Determine the (X, Y) coordinate at the center of the cell enclosing the given text.  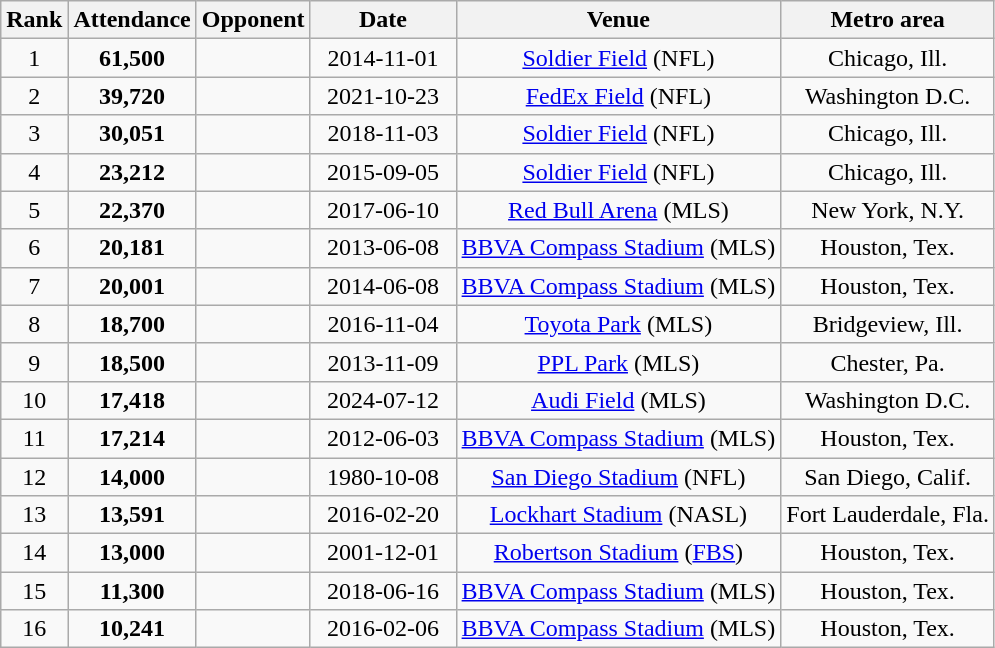
17,418 (132, 400)
18,500 (132, 362)
15 (34, 591)
2015-09-05 (383, 172)
Robertson Stadium (FBS) (618, 553)
2013-06-08 (383, 248)
11 (34, 438)
San Diego, Calif. (888, 477)
Rank (34, 20)
5 (34, 210)
2013-11-09 (383, 362)
2016-02-06 (383, 629)
16 (34, 629)
Venue (618, 20)
8 (34, 324)
11,300 (132, 591)
23,212 (132, 172)
Toyota Park (MLS) (618, 324)
FedEx Field (NFL) (618, 96)
9 (34, 362)
22,370 (132, 210)
30,051 (132, 134)
61,500 (132, 58)
13 (34, 515)
39,720 (132, 96)
2016-11-04 (383, 324)
Bridgeview, Ill. (888, 324)
1980-10-08 (383, 477)
2024-07-12 (383, 400)
Date (383, 20)
New York, N.Y. (888, 210)
18,700 (132, 324)
Opponent (253, 20)
10,241 (132, 629)
13,591 (132, 515)
7 (34, 286)
San Diego Stadium (NFL) (618, 477)
2014-06-08 (383, 286)
14 (34, 553)
20,181 (132, 248)
Metro area (888, 20)
Fort Lauderdale, Fla. (888, 515)
Red Bull Arena (MLS) (618, 210)
4 (34, 172)
13,000 (132, 553)
Audi Field (MLS) (618, 400)
2017-06-10 (383, 210)
20,001 (132, 286)
17,214 (132, 438)
2021-10-23 (383, 96)
6 (34, 248)
14,000 (132, 477)
Attendance (132, 20)
2016-02-20 (383, 515)
12 (34, 477)
3 (34, 134)
2012-06-03 (383, 438)
2018-11-03 (383, 134)
10 (34, 400)
2001-12-01 (383, 553)
Chester, Pa. (888, 362)
2014-11-01 (383, 58)
1 (34, 58)
2 (34, 96)
2018-06-16 (383, 591)
PPL Park (MLS) (618, 362)
Lockhart Stadium (NASL) (618, 515)
